From the cell containing the given text, extract its center point as (X, Y) coordinate. 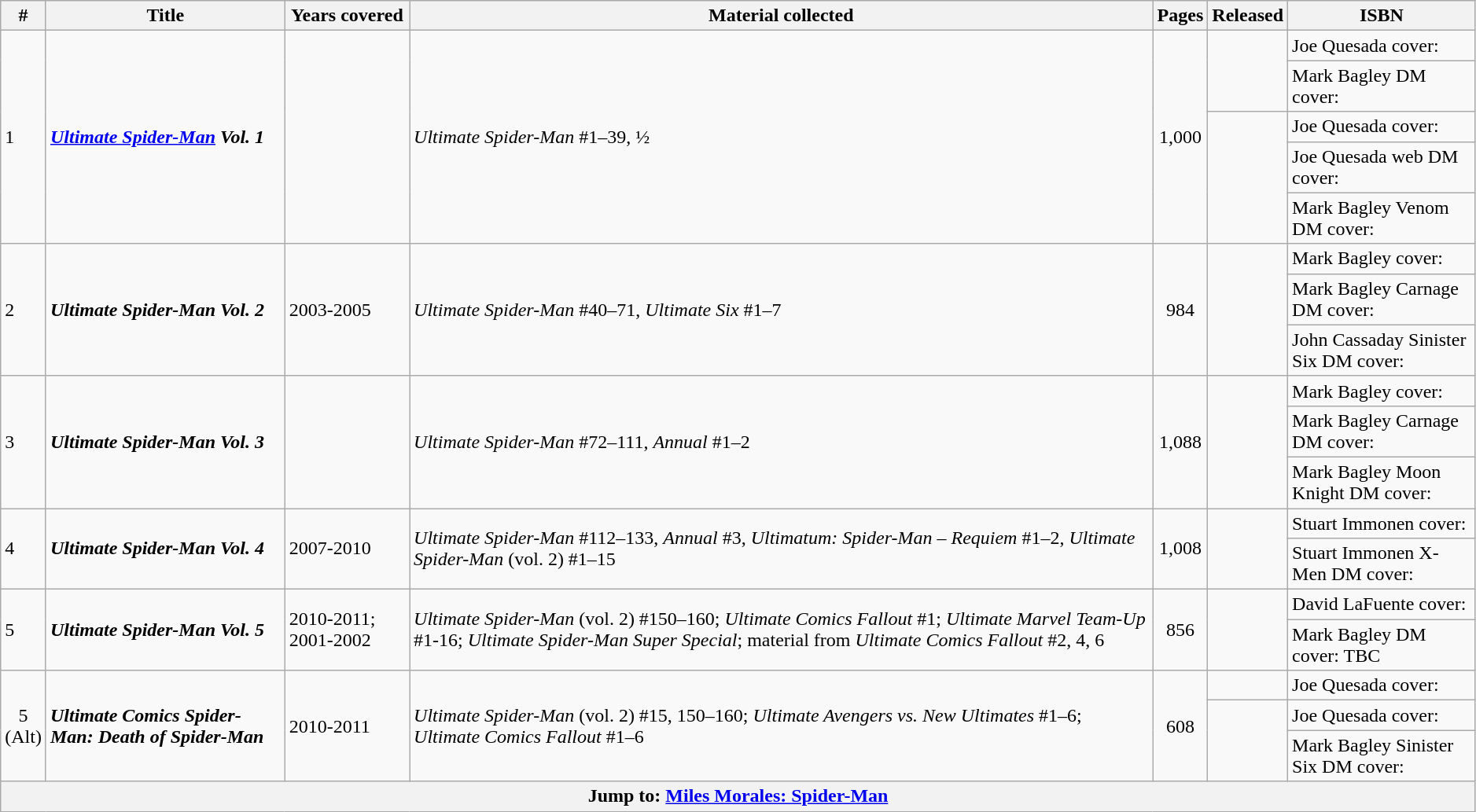
Jump to: Miles Morales: Spider-Man (738, 796)
# (24, 16)
2010-2011 (347, 726)
5 (Alt) (24, 726)
John Cassaday Sinister Six DM cover: (1382, 351)
Title (165, 16)
David LaFuente cover: (1382, 604)
Years covered (347, 16)
Ultimate Comics Spider-Man: Death of Spider-Man (165, 726)
Ultimate Spider-Man #112–133, Annual #3, Ultimatum: Spider-Man – Requiem #1–2, Ultimate Spider-Man (vol. 2) #1–15 (782, 549)
1,000 (1180, 137)
2010-2011; 2001-2002 (347, 630)
Ultimate Spider-Man Vol. 1 (165, 137)
5 (24, 630)
Pages (1180, 16)
1,088 (1180, 442)
Mark Bagley DM cover: (1382, 86)
Mark Bagley Moon Knight DM cover: (1382, 483)
Mark Bagley Sinister Six DM cover: (1382, 756)
Mark Bagley Venom DM cover: (1382, 219)
Ultimate Spider-Man Vol. 2 (165, 310)
3 (24, 442)
Joe Quesada web DM cover: (1382, 167)
Ultimate Spider-Man Vol. 5 (165, 630)
Stuart Immonen X-Men DM cover: (1382, 564)
Released (1248, 16)
Stuart Immonen cover: (1382, 523)
4 (24, 549)
Mark Bagley DM cover: TBC (1382, 645)
2007-2010 (347, 549)
Ultimate Spider-Man #1–39, ½ (782, 137)
2 (24, 310)
984 (1180, 310)
Ultimate Spider-Man #72–111, Annual #1–2 (782, 442)
Ultimate Spider-Man (vol. 2) #15, 150–160; Ultimate Avengers vs. New Ultimates #1–6; Ultimate Comics Fallout #1–6 (782, 726)
856 (1180, 630)
Material collected (782, 16)
2003-2005 (347, 310)
1 (24, 137)
Ultimate Spider-Man #40–71, Ultimate Six #1–7 (782, 310)
Ultimate Spider-Man Vol. 3 (165, 442)
1,008 (1180, 549)
Ultimate Spider-Man Vol. 4 (165, 549)
608 (1180, 726)
ISBN (1382, 16)
